For the text-containing cell, return its midpoint in (X, Y) coordinate format. 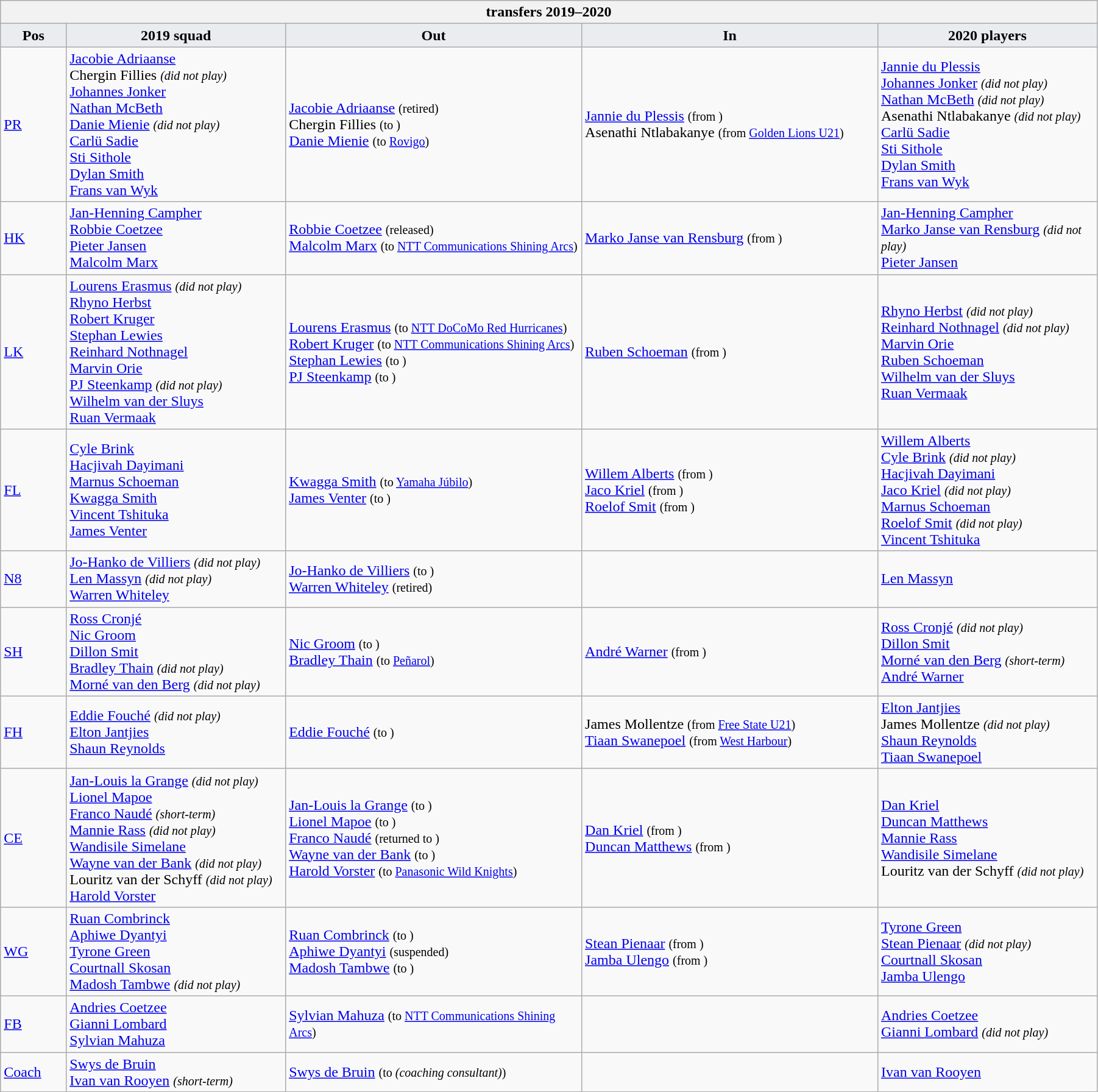
Rhyno Herbst (did not play) Reinhard Nothnagel (did not play) Marvin Orie Ruben Schoeman Wilhelm van der Sluys Ruan Vermaak (987, 352)
Willem Alberts (from ) Jaco Kriel (from ) Roelof Smit (from ) (730, 490)
Dan Kriel Duncan Matthews Mannie Rass Wandisile Simelane Louritz van der Schyff (did not play) (987, 837)
FH (34, 732)
LK (34, 352)
Eddie Fouché (to ) (434, 732)
PR (34, 124)
James Mollentze (from Free State U21) Tiaan Swanepoel (from West Harbour) (730, 732)
Tyrone Green Stean Pienaar (did not play) Courtnall Skosan Jamba Ulengo (987, 951)
Andries Coetzee Gianni Lombard (did not play) (987, 1024)
SH (34, 651)
Sylvian Mahuza (to NTT Communications Shining Arcs) (434, 1024)
Robbie Coetzee (released) Malcolm Marx (to NTT Communications Shining Arcs) (434, 238)
Jo-Hanko de Villiers (to ) Warren Whiteley (retired) (434, 579)
Ruan Combrinck (to ) Aphiwe Dyantyi (suspended) Madosh Tambwe (to ) (434, 951)
Lourens Erasmus (to NTT DoCoMo Red Hurricanes) Robert Kruger (to NTT Communications Shining Arcs) Stephan Lewies (to ) PJ Steenkamp (to ) (434, 352)
Jannie du Plessis (from ) Asenathi Ntlabakanye (from Golden Lions U21) (730, 124)
Swys de Bruin Ivan van Rooyen (short-term) (176, 1071)
Nic Groom (to ) Bradley Thain (to Peñarol) (434, 651)
Kwagga Smith (to Yamaha Júbilo) James Venter (to ) (434, 490)
FB (34, 1024)
Jan-Henning Campher Marko Janse van Rensburg (did not play) Pieter Jansen (987, 238)
2020 players (987, 35)
Ruan Combrinck Aphiwe Dyantyi Tyrone Green Courtnall Skosan Madosh Tambwe (did not play) (176, 951)
Marko Janse van Rensburg (from ) (730, 238)
Out (434, 35)
André Warner (from ) (730, 651)
FL (34, 490)
WG (34, 951)
N8 (34, 579)
Ivan van Rooyen (987, 1071)
CE (34, 837)
Elton Jantjies James Mollentze (did not play) Shaun Reynolds Tiaan Swanepoel (987, 732)
Swys de Bruin (to (coaching consultant)) (434, 1071)
Willem Alberts Cyle Brink (did not play) Hacjivah Dayimani Jaco Kriel (did not play) Marnus Schoeman Roelof Smit (did not play) Vincent Tshituka (987, 490)
HK (34, 238)
Coach (34, 1071)
Jo-Hanko de Villiers (did not play) Len Massyn (did not play) Warren Whiteley (176, 579)
Pos (34, 35)
Jan-Henning Campher Robbie Coetzee Pieter Jansen Malcolm Marx (176, 238)
Stean Pienaar (from ) Jamba Ulengo (from ) (730, 951)
Ross Cronjé (did not play) Dillon Smit Morné van den Berg (short-term) André Warner (987, 651)
Dan Kriel (from ) Duncan Matthews (from ) (730, 837)
transfers 2019–2020 (549, 12)
Jacobie Adriaanse (retired) Chergin Fillies (to ) Danie Mienie (to Rovigo) (434, 124)
Jan-Louis la Grange (to ) Lionel Mapoe (to ) Franco Naudé (returned to ) Wayne van der Bank (to ) Harold Vorster (to Panasonic Wild Knights) (434, 837)
Ruben Schoeman (from ) (730, 352)
2019 squad (176, 35)
Eddie Fouché (did not play) Elton Jantjies Shaun Reynolds (176, 732)
Len Massyn (987, 579)
Ross Cronjé Nic Groom Dillon Smit Bradley Thain (did not play) Morné van den Berg (did not play) (176, 651)
Andries Coetzee Gianni Lombard Sylvian Mahuza (176, 1024)
In (730, 35)
Cyle Brink Hacjivah Dayimani Marnus Schoeman Kwagga Smith Vincent Tshituka James Venter (176, 490)
